For the text-containing cell, return its midpoint in (X, Y) coordinate format. 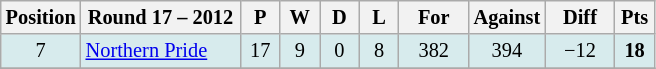
L (379, 17)
0 (340, 51)
Pts (635, 17)
Northern Pride (161, 51)
D (340, 17)
Against (508, 17)
394 (508, 51)
17 (260, 51)
For (434, 17)
Position (41, 17)
Round 17 – 2012 (161, 17)
−12 (580, 51)
W (300, 17)
18 (635, 51)
P (260, 17)
9 (300, 51)
Diff (580, 17)
7 (41, 51)
382 (434, 51)
8 (379, 51)
